Find where the given text appears and provide that cell's center as [X, Y] coordinate. 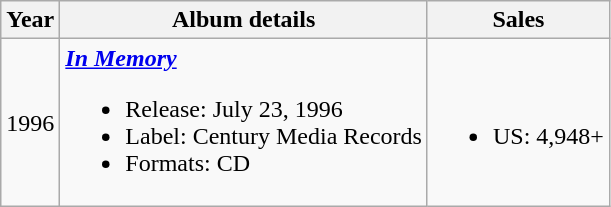
US: 4,948+ [518, 122]
Sales [518, 20]
Year [30, 20]
Album details [244, 20]
In MemoryRelease: July 23, 1996Label: Century Media RecordsFormats: CD [244, 122]
1996 [30, 122]
